Identify which cell holds the provided text, then report its [X, Y] central coordinate. 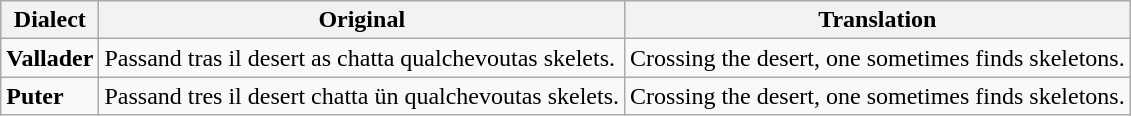
Original [362, 20]
Translation [878, 20]
Vallader [50, 58]
Puter [50, 96]
Dialect [50, 20]
Passand tres il desert chatta ün qualchevoutas skelets. [362, 96]
Passand tras il desert as chatta qualchevoutas skelets. [362, 58]
